Pinpoint the cell where the given text exists, returning its (X, Y) midpoint coordinate. 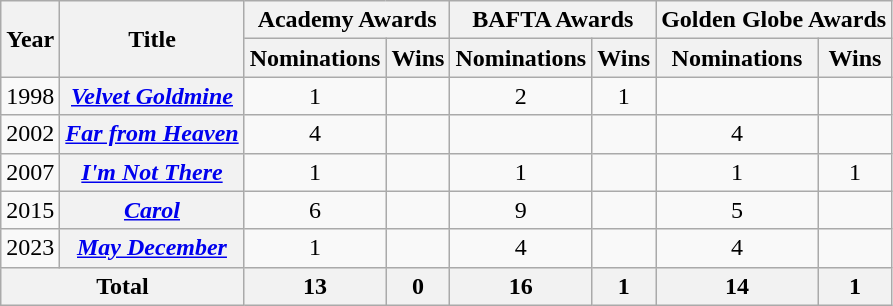
Academy Awards (347, 20)
Year (30, 39)
Total (122, 286)
6 (315, 210)
14 (738, 286)
Title (152, 39)
May December (152, 248)
2015 (30, 210)
Velvet Goldmine (152, 96)
2002 (30, 134)
5 (738, 210)
2023 (30, 248)
16 (521, 286)
2007 (30, 172)
Carol (152, 210)
13 (315, 286)
I'm Not There (152, 172)
0 (418, 286)
2 (521, 96)
1998 (30, 96)
BAFTA Awards (553, 20)
Far from Heaven (152, 134)
9 (521, 210)
Golden Globe Awards (774, 20)
